Search for the cell housing the specified text and yield its [X, Y] center coordinate. 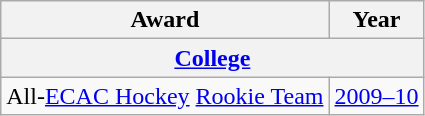
2009–10 [376, 96]
Year [376, 20]
All-ECAC Hockey Rookie Team [165, 96]
College [212, 58]
Award [165, 20]
